For the text-containing cell, return its midpoint in (x, y) coordinate format. 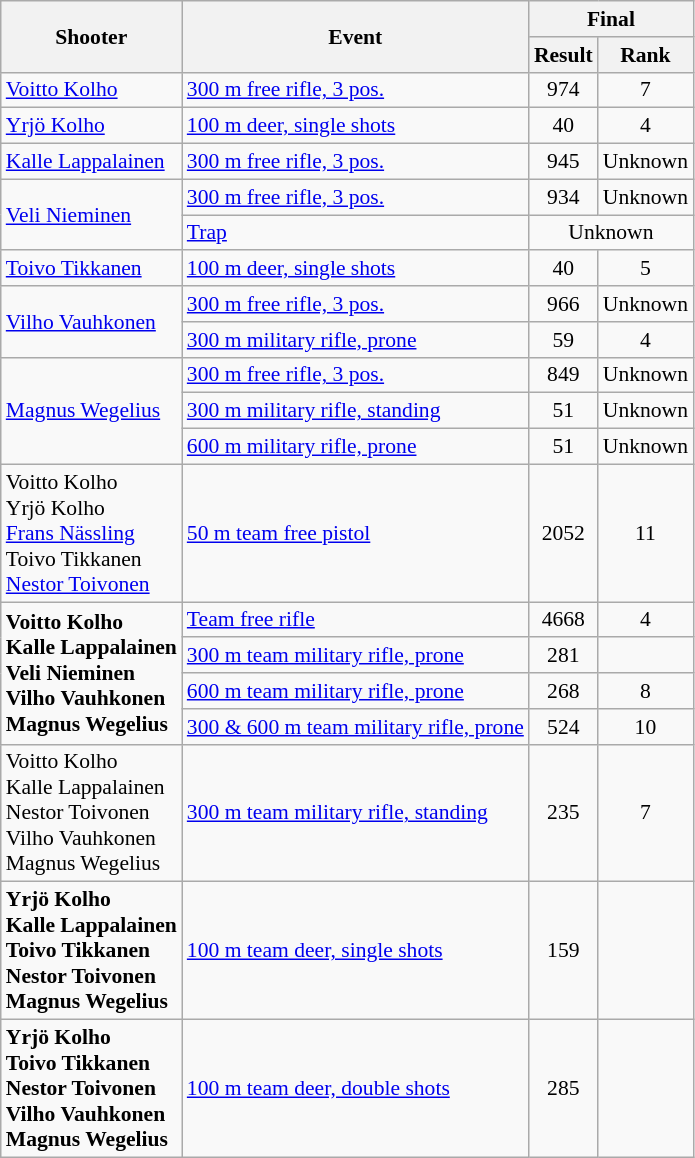
300 m team military rifle, standing (356, 813)
8 (646, 691)
966 (564, 304)
524 (564, 727)
Voitto Kolho Kalle Lappalainen Nestor Toivonen Vilho Vauhkonen Magnus Wegelius (92, 813)
Kalle Lappalainen (92, 162)
100 m team deer, double shots (356, 1089)
Result (564, 55)
281 (564, 656)
11 (646, 533)
Rank (646, 55)
Veli Nieminen (92, 214)
Event (356, 36)
934 (564, 197)
100 m team deer, single shots (356, 951)
Yrjö Kolho Toivo Tikkanen Nestor Toivonen Vilho Vauhkonen Magnus Wegelius (92, 1089)
300 m military rifle, standing (356, 411)
10 (646, 727)
600 m team military rifle, prone (356, 691)
849 (564, 375)
300 m team military rifle, prone (356, 656)
Voitto Kolho (92, 90)
2052 (564, 533)
235 (564, 813)
300 m military rifle, prone (356, 340)
600 m military rifle, prone (356, 447)
Voitto Kolho Kalle Lappalainen Veli Nieminen Vilho Vauhkonen Magnus Wegelius (92, 673)
Shooter (92, 36)
Toivo Tikkanen (92, 269)
Magnus Wegelius (92, 410)
974 (564, 90)
Team free rifle (356, 620)
159 (564, 951)
50 m team free pistol (356, 533)
300 & 600 m team military rifle, prone (356, 727)
Vilho Vauhkonen (92, 322)
285 (564, 1089)
Final (611, 19)
Voitto Kolho Yrjö Kolho Frans Nässling Toivo Tikkanen Nestor Toivonen (92, 533)
Trap (356, 233)
Yrjö Kolho Kalle Lappalainen Toivo Tikkanen Nestor Toivonen Magnus Wegelius (92, 951)
59 (564, 340)
5 (646, 269)
4668 (564, 620)
Yrjö Kolho (92, 126)
945 (564, 162)
268 (564, 691)
